Capture the cell that displays the provided text and extract its [x, y] central coordinate. 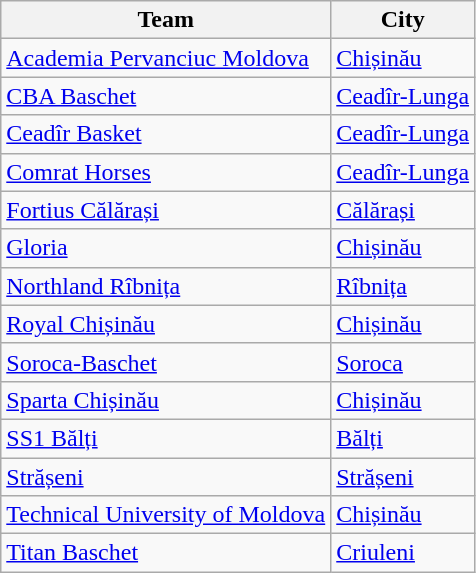
Sparta Chișinău [166, 400]
Ceadîr Basket [166, 134]
City [403, 20]
Northland Rîbnița [166, 286]
Fortius Călărași [166, 210]
Comrat Horses [166, 172]
SS1 Bălți [166, 438]
Academia Pervanciuc Moldova [166, 58]
Soroca [403, 362]
Bălți [403, 438]
Royal Chișinău [166, 324]
Gloria [166, 248]
Călărași [403, 210]
Criuleni [403, 553]
Technical University of Moldova [166, 515]
Soroca-Baschet [166, 362]
CBA Baschet [166, 96]
Rîbnița [403, 286]
Titan Baschet [166, 553]
Team [166, 20]
